Output the [x, y] coordinate of the center of the cell containing the given text.  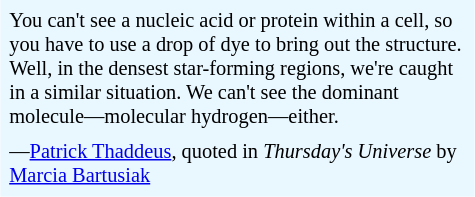
—Patrick Thaddeus, quoted in Thursday's Universe by Marcia Bartusiak [238, 164]
